From the cell containing the given text, extract its center point as (x, y) coordinate. 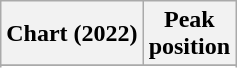
Chart (2022) (72, 34)
Peakposition (189, 34)
